For the text-containing cell, return its midpoint in (x, y) coordinate format. 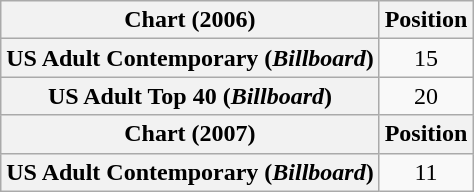
US Adult Top 40 (Billboard) (190, 96)
15 (426, 58)
Chart (2006) (190, 20)
11 (426, 172)
20 (426, 96)
Chart (2007) (190, 134)
